Search for the cell housing the specified text and yield its (x, y) center coordinate. 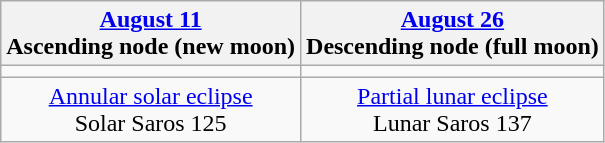
August 26Descending node (full moon) (453, 34)
August 11Ascending node (new moon) (151, 34)
Partial lunar eclipseLunar Saros 137 (453, 110)
Annular solar eclipseSolar Saros 125 (151, 110)
